Capture the cell that displays the provided text and extract its (x, y) central coordinate. 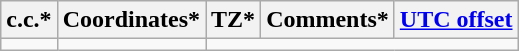
UTC offset (456, 20)
c.c.* (29, 20)
Coordinates* (131, 20)
Comments* (328, 20)
TZ* (234, 20)
